Find where the given text appears and provide that cell's center as (X, Y) coordinate. 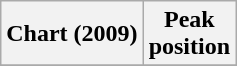
Chart (2009) (72, 34)
Peakposition (189, 34)
